Return [X, Y] of the center of cell containing provided text 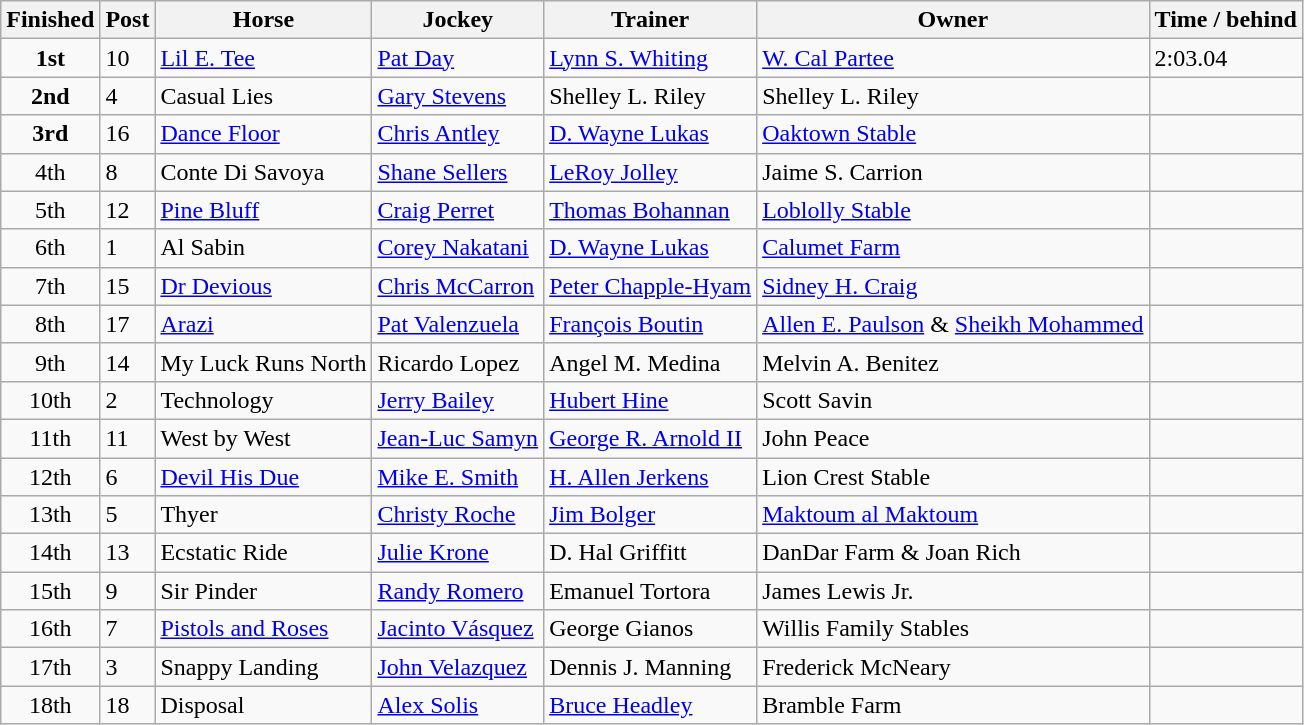
Devil His Due [264, 477]
17th [50, 667]
18 [128, 705]
Mike E. Smith [458, 477]
4 [128, 96]
Frederick McNeary [953, 667]
Chris Antley [458, 134]
Finished [50, 20]
Dr Devious [264, 286]
Scott Savin [953, 400]
Horse [264, 20]
11th [50, 438]
12 [128, 210]
Conte Di Savoya [264, 172]
Sidney H. Craig [953, 286]
George Gianos [650, 629]
Melvin A. Benitez [953, 362]
Shane Sellers [458, 172]
6th [50, 248]
16 [128, 134]
Pistols and Roses [264, 629]
18th [50, 705]
Post [128, 20]
My Luck Runs North [264, 362]
Bramble Farm [953, 705]
3 [128, 667]
Calumet Farm [953, 248]
13 [128, 553]
Pine Bluff [264, 210]
D. Hal Griffitt [650, 553]
3rd [50, 134]
Loblolly Stable [953, 210]
9th [50, 362]
Disposal [264, 705]
Jockey [458, 20]
5th [50, 210]
17 [128, 324]
5 [128, 515]
Hubert Hine [650, 400]
8th [50, 324]
Bruce Headley [650, 705]
2 [128, 400]
Technology [264, 400]
James Lewis Jr. [953, 591]
Snappy Landing [264, 667]
6 [128, 477]
Ricardo Lopez [458, 362]
Owner [953, 20]
Angel M. Medina [650, 362]
W. Cal Partee [953, 58]
1st [50, 58]
Corey Nakatani [458, 248]
Jacinto Vásquez [458, 629]
Oaktown Stable [953, 134]
Ecstatic Ride [264, 553]
Alex Solis [458, 705]
Chris McCarron [458, 286]
Lynn S. Whiting [650, 58]
West by West [264, 438]
14 [128, 362]
10 [128, 58]
10th [50, 400]
Jaime S. Carrion [953, 172]
15 [128, 286]
Sir Pinder [264, 591]
Randy Romero [458, 591]
15th [50, 591]
Willis Family Stables [953, 629]
Jim Bolger [650, 515]
14th [50, 553]
Allen E. Paulson & Sheikh Mohammed [953, 324]
2nd [50, 96]
12th [50, 477]
2:03.04 [1226, 58]
Lion Crest Stable [953, 477]
Al Sabin [264, 248]
11 [128, 438]
Lil E. Tee [264, 58]
Time / behind [1226, 20]
Casual Lies [264, 96]
7 [128, 629]
Emanuel Tortora [650, 591]
George R. Arnold II [650, 438]
John Peace [953, 438]
H. Allen Jerkens [650, 477]
9 [128, 591]
Arazi [264, 324]
Jean-Luc Samyn [458, 438]
John Velazquez [458, 667]
Craig Perret [458, 210]
Christy Roche [458, 515]
1 [128, 248]
4th [50, 172]
8 [128, 172]
Pat Valenzuela [458, 324]
François Boutin [650, 324]
Dance Floor [264, 134]
7th [50, 286]
LeRoy Jolley [650, 172]
Julie Krone [458, 553]
Thomas Bohannan [650, 210]
Maktoum al Maktoum [953, 515]
Jerry Bailey [458, 400]
16th [50, 629]
13th [50, 515]
Gary Stevens [458, 96]
DanDar Farm & Joan Rich [953, 553]
Dennis J. Manning [650, 667]
Thyer [264, 515]
Trainer [650, 20]
Peter Chapple-Hyam [650, 286]
Pat Day [458, 58]
